Scan for the cell matching the given text and deliver its [X, Y] coordinate at center. 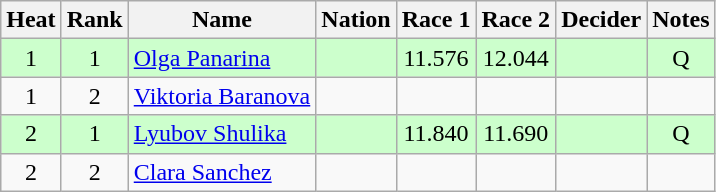
Decider [602, 20]
Olga Panarina [222, 58]
Rank [94, 20]
12.044 [516, 58]
Race 2 [516, 20]
Notes [681, 20]
11.690 [516, 134]
11.576 [436, 58]
Heat [31, 20]
Clara Sanchez [222, 172]
Lyubov Shulika [222, 134]
Race 1 [436, 20]
Nation [356, 20]
11.840 [436, 134]
Viktoria Baranova [222, 96]
Name [222, 20]
